Find where the given text appears and provide that cell's center as [X, Y] coordinate. 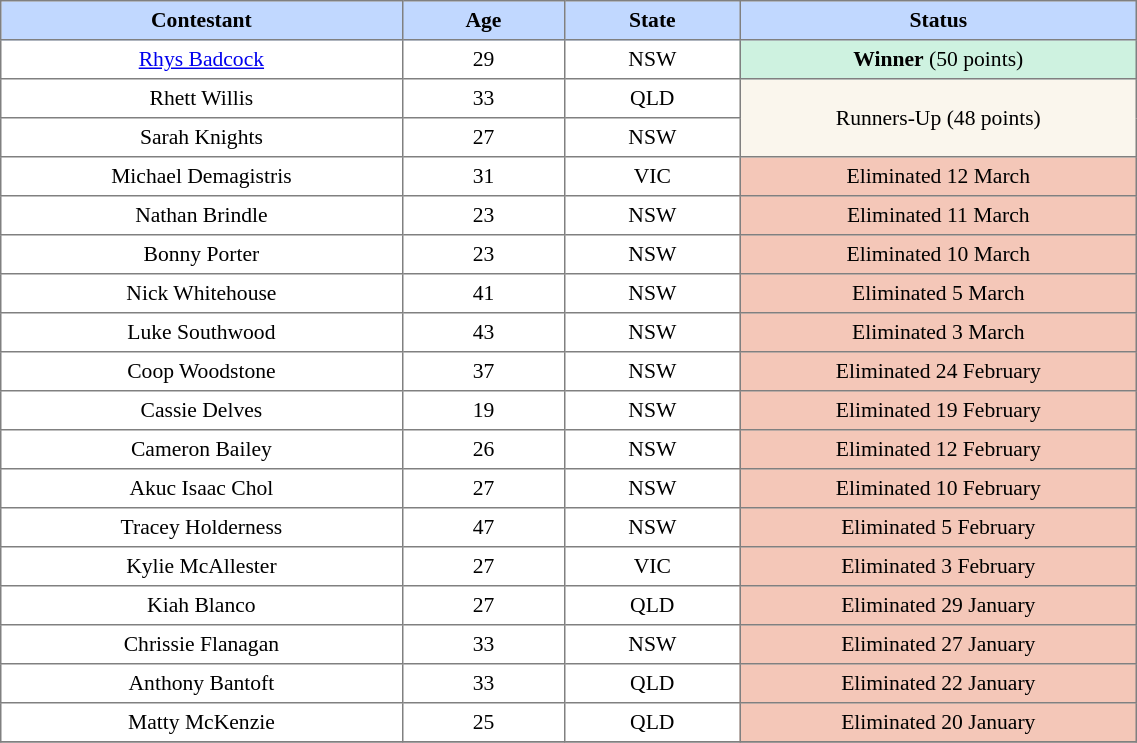
Cameron Bailey [202, 450]
Eliminated 5 February [938, 528]
Eliminated 29 January [938, 606]
Contestant [202, 20]
Coop Woodstone [202, 372]
Bonny Porter [202, 254]
Eliminated 27 January [938, 644]
Nathan Brindle [202, 216]
Eliminated 11 March [938, 216]
Eliminated 12 March [938, 176]
Eliminated 22 January [938, 684]
43 [484, 332]
Matty McKenzie [202, 722]
State [652, 20]
37 [484, 372]
Nick Whitehouse [202, 294]
47 [484, 528]
26 [484, 450]
Eliminated 20 January [938, 722]
Rhett Willis [202, 98]
Sarah Knights [202, 138]
Eliminated 24 February [938, 372]
Eliminated 19 February [938, 410]
Cassie Delves [202, 410]
Rhys Badcock [202, 60]
Tracey Holderness [202, 528]
Kylie McAllester [202, 566]
Eliminated 10 March [938, 254]
Eliminated 3 March [938, 332]
Michael Demagistris [202, 176]
25 [484, 722]
Eliminated 10 February [938, 488]
Eliminated 12 February [938, 450]
Anthony Bantoft [202, 684]
Eliminated 3 February [938, 566]
Chrissie Flanagan [202, 644]
Akuc Isaac Chol [202, 488]
Status [938, 20]
19 [484, 410]
31 [484, 176]
Eliminated 5 March [938, 294]
Winner (50 points) [938, 60]
41 [484, 294]
29 [484, 60]
Kiah Blanco [202, 606]
Luke Southwood [202, 332]
Age [484, 20]
Runners-Up (48 points) [938, 118]
